Search for the cell housing the specified text and yield its [x, y] center coordinate. 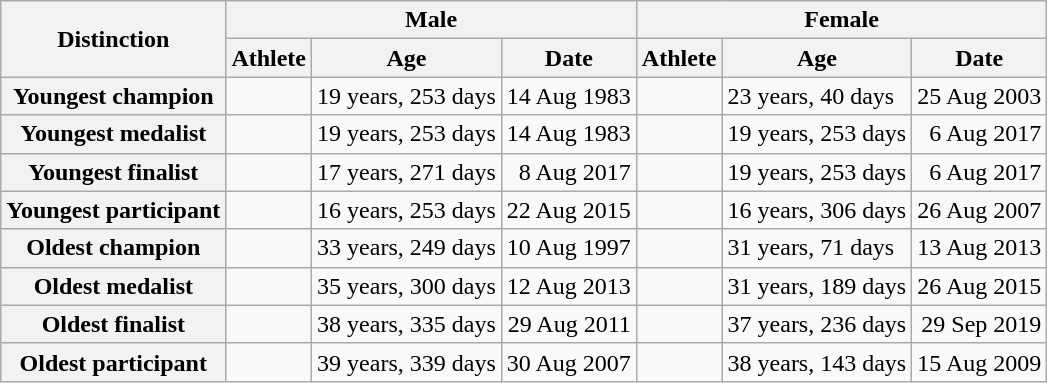
Youngest participant [114, 210]
Oldest participant [114, 362]
22 Aug 2015 [568, 210]
8 Aug 2017 [568, 172]
26 Aug 2007 [980, 210]
30 Aug 2007 [568, 362]
29 Aug 2011 [568, 324]
Distinction [114, 39]
25 Aug 2003 [980, 96]
23 years, 40 days [817, 96]
17 years, 271 days [407, 172]
13 Aug 2013 [980, 248]
33 years, 249 days [407, 248]
10 Aug 1997 [568, 248]
38 years, 143 days [817, 362]
Oldest champion [114, 248]
26 Aug 2015 [980, 286]
Female [841, 20]
15 Aug 2009 [980, 362]
Oldest medalist [114, 286]
29 Sep 2019 [980, 324]
16 years, 306 days [817, 210]
Oldest finalist [114, 324]
Youngest finalist [114, 172]
Youngest champion [114, 96]
Male [431, 20]
35 years, 300 days [407, 286]
39 years, 339 days [407, 362]
31 years, 71 days [817, 248]
31 years, 189 days [817, 286]
38 years, 335 days [407, 324]
16 years, 253 days [407, 210]
37 years, 236 days [817, 324]
Youngest medalist [114, 134]
12 Aug 2013 [568, 286]
